Output the (X, Y) coordinate of the center of the cell containing the given text.  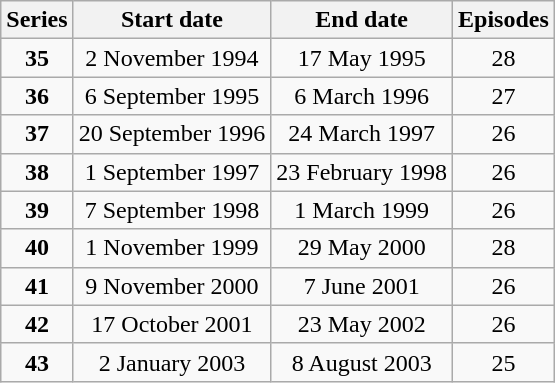
2 January 2003 (172, 362)
29 May 2000 (362, 248)
23 May 2002 (362, 324)
17 October 2001 (172, 324)
37 (37, 134)
27 (504, 96)
Series (37, 20)
1 March 1999 (362, 210)
23 February 1998 (362, 172)
38 (37, 172)
41 (37, 286)
42 (37, 324)
1 September 1997 (172, 172)
20 September 1996 (172, 134)
36 (37, 96)
1 November 1999 (172, 248)
8 August 2003 (362, 362)
Episodes (504, 20)
17 May 1995 (362, 58)
40 (37, 248)
9 November 2000 (172, 286)
25 (504, 362)
2 November 1994 (172, 58)
7 June 2001 (362, 286)
6 March 1996 (362, 96)
Start date (172, 20)
35 (37, 58)
24 March 1997 (362, 134)
7 September 1998 (172, 210)
6 September 1995 (172, 96)
43 (37, 362)
End date (362, 20)
39 (37, 210)
